Return (x, y) of the center of cell containing provided text 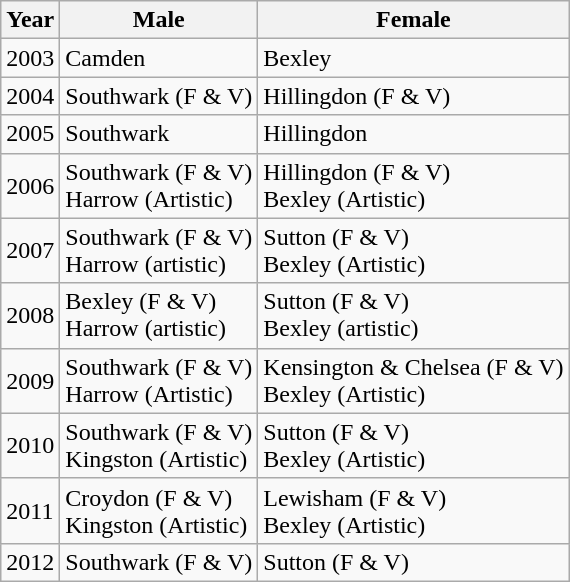
2008 (30, 316)
Hillingdon (F & V)Bexley (Artistic) (414, 186)
2012 (30, 562)
2003 (30, 58)
2004 (30, 96)
Female (414, 20)
Sutton (F & V) (414, 562)
Male (159, 20)
Southwark (F & V)Harrow (artistic) (159, 250)
Southwark (F & V)Kingston (Artistic) (159, 446)
2009 (30, 380)
2007 (30, 250)
Lewisham (F & V)Bexley (Artistic) (414, 510)
2006 (30, 186)
Bexley (414, 58)
Hillingdon (414, 134)
Hillingdon (F & V) (414, 96)
Camden (159, 58)
2011 (30, 510)
Southwark (159, 134)
Kensington & Chelsea (F & V)Bexley (Artistic) (414, 380)
Sutton (F & V)Bexley (artistic) (414, 316)
Croydon (F & V)Kingston (Artistic) (159, 510)
Bexley (F & V)Harrow (artistic) (159, 316)
2005 (30, 134)
Year (30, 20)
2010 (30, 446)
